Find where the given text appears and provide that cell's center as [x, y] coordinate. 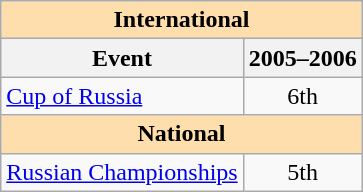
2005–2006 [302, 58]
Russian Championships [122, 172]
International [182, 20]
National [182, 134]
Cup of Russia [122, 96]
5th [302, 172]
6th [302, 96]
Event [122, 58]
